Detect which cell encompasses the target text, then output its (X, Y) center coordinate. 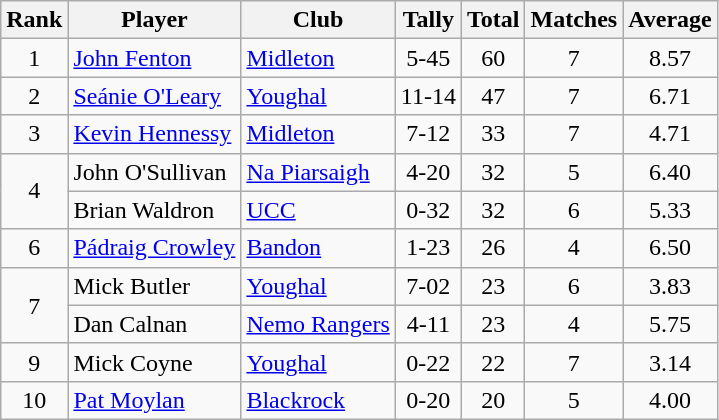
10 (34, 400)
John O'Sullivan (154, 172)
1-23 (428, 248)
6.40 (670, 172)
Na Piarsaigh (318, 172)
Matches (574, 20)
0-22 (428, 362)
Average (670, 20)
Brian Waldron (154, 210)
John Fenton (154, 58)
6.50 (670, 248)
7-02 (428, 286)
4.00 (670, 400)
Seánie O'Leary (154, 96)
0-20 (428, 400)
Pádraig Crowley (154, 248)
Mick Coyne (154, 362)
3 (34, 134)
Club (318, 20)
Nemo Rangers (318, 324)
Bandon (318, 248)
5.75 (670, 324)
5.33 (670, 210)
9 (34, 362)
22 (493, 362)
4-11 (428, 324)
33 (493, 134)
0-32 (428, 210)
Blackrock (318, 400)
47 (493, 96)
Kevin Hennessy (154, 134)
UCC (318, 210)
8.57 (670, 58)
11-14 (428, 96)
26 (493, 248)
Mick Butler (154, 286)
4-20 (428, 172)
20 (493, 400)
Player (154, 20)
Tally (428, 20)
Pat Moylan (154, 400)
3.83 (670, 286)
Rank (34, 20)
Dan Calnan (154, 324)
5-45 (428, 58)
3.14 (670, 362)
1 (34, 58)
2 (34, 96)
7-12 (428, 134)
Total (493, 20)
60 (493, 58)
6.71 (670, 96)
4.71 (670, 134)
